Search for the cell housing the specified text and yield its (X, Y) center coordinate. 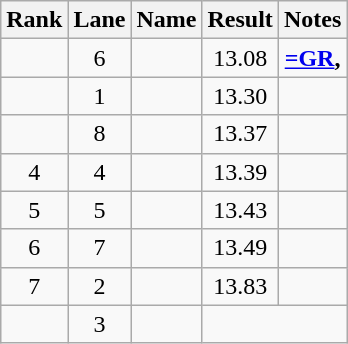
13.83 (240, 286)
3 (100, 324)
Result (240, 20)
13.37 (240, 134)
Lane (100, 20)
=GR, (312, 58)
Notes (312, 20)
2 (100, 286)
8 (100, 134)
Name (166, 20)
13.08 (240, 58)
13.43 (240, 210)
Rank (34, 20)
13.39 (240, 172)
1 (100, 96)
13.30 (240, 96)
13.49 (240, 248)
